Return [X, Y] of the center of cell containing provided text 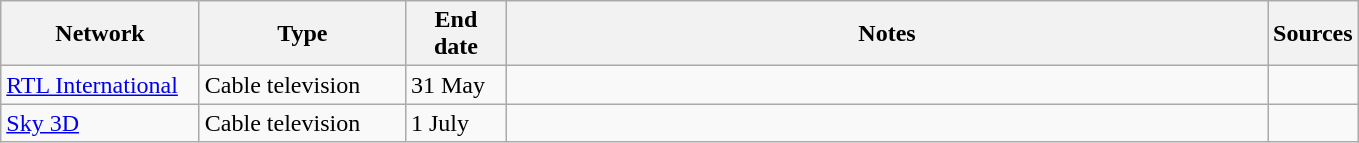
Notes [886, 34]
Sources [1314, 34]
End date [456, 34]
31 May [456, 85]
RTL International [100, 85]
1 July [456, 123]
Network [100, 34]
Sky 3D [100, 123]
Type [302, 34]
